Return (x, y) of the center of cell containing provided text 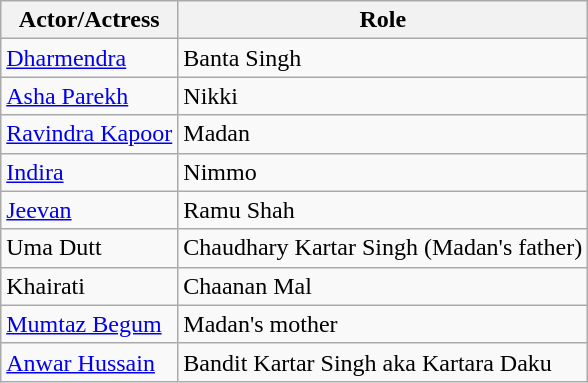
Nimmo (383, 172)
Anwar Hussain (90, 362)
Dharmendra (90, 58)
Nikki (383, 96)
Madan's mother (383, 324)
Mumtaz Begum (90, 324)
Chaanan Mal (383, 286)
Madan (383, 134)
Ramu Shah (383, 210)
Role (383, 20)
Jeevan (90, 210)
Uma Dutt (90, 248)
Ravindra Kapoor (90, 134)
Bandit Kartar Singh aka Kartara Daku (383, 362)
Banta Singh (383, 58)
Actor/Actress (90, 20)
Chaudhary Kartar Singh (Madan's father) (383, 248)
Khairati (90, 286)
Indira (90, 172)
Asha Parekh (90, 96)
